Return the (x, y) coordinate for the center point of the cell that contains the specified text.  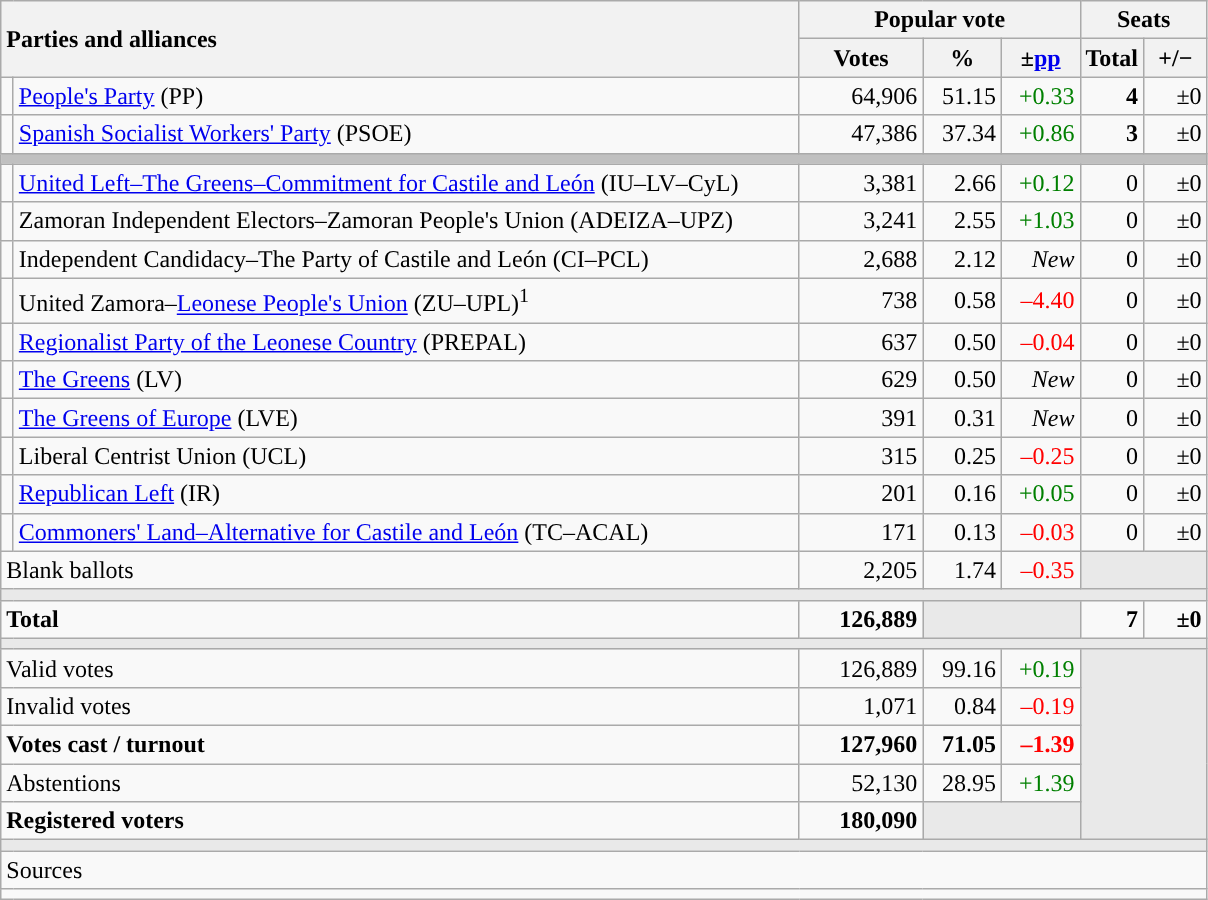
Blank ballots (400, 570)
Liberal Centrist Union (UCL) (406, 456)
Commoners' Land–Alternative for Castile and León (TC–ACAL) (406, 532)
Popular vote (940, 20)
+1.03 (1040, 221)
–0.25 (1040, 456)
47,386 (861, 134)
127,960 (861, 745)
United Left–The Greens–Commitment for Castile and León (IU–LV–CyL) (406, 183)
People's Party (PP) (406, 96)
171 (861, 532)
3,381 (861, 183)
2,688 (861, 259)
Parties and alliances (400, 39)
738 (861, 300)
0.31 (962, 418)
Republican Left (IR) (406, 494)
Valid votes (400, 668)
Regionalist Party of the Leonese Country (PREPAL) (406, 342)
64,906 (861, 96)
2.55 (962, 221)
+/− (1176, 58)
0.84 (962, 706)
99.16 (962, 668)
±pp (1040, 58)
37.34 (962, 134)
Seats (1144, 20)
0.13 (962, 532)
3 (1112, 134)
28.95 (962, 783)
Votes cast / turnout (400, 745)
201 (861, 494)
Votes (861, 58)
–0.04 (1040, 342)
Independent Candidacy–The Party of Castile and León (CI–PCL) (406, 259)
+0.86 (1040, 134)
Abstentions (400, 783)
% (962, 58)
4 (1112, 96)
+0.05 (1040, 494)
391 (861, 418)
1,071 (861, 706)
629 (861, 380)
–1.39 (1040, 745)
United Zamora–Leonese People's Union (ZU–UPL)1 (406, 300)
+0.33 (1040, 96)
Invalid votes (400, 706)
+1.39 (1040, 783)
0.25 (962, 456)
Registered voters (400, 821)
180,090 (861, 821)
–4.40 (1040, 300)
Sources (604, 870)
637 (861, 342)
2,205 (861, 570)
3,241 (861, 221)
315 (861, 456)
7 (1112, 619)
–0.19 (1040, 706)
Zamoran Independent Electors–Zamoran People's Union (ADEIZA–UPZ) (406, 221)
71.05 (962, 745)
+0.19 (1040, 668)
0.16 (962, 494)
0.58 (962, 300)
1.74 (962, 570)
The Greens (LV) (406, 380)
Spanish Socialist Workers' Party (PSOE) (406, 134)
2.12 (962, 259)
52,130 (861, 783)
The Greens of Europe (LVE) (406, 418)
+0.12 (1040, 183)
–0.03 (1040, 532)
51.15 (962, 96)
–0.35 (1040, 570)
2.66 (962, 183)
